Identify which cell holds the provided text, then report its (X, Y) central coordinate. 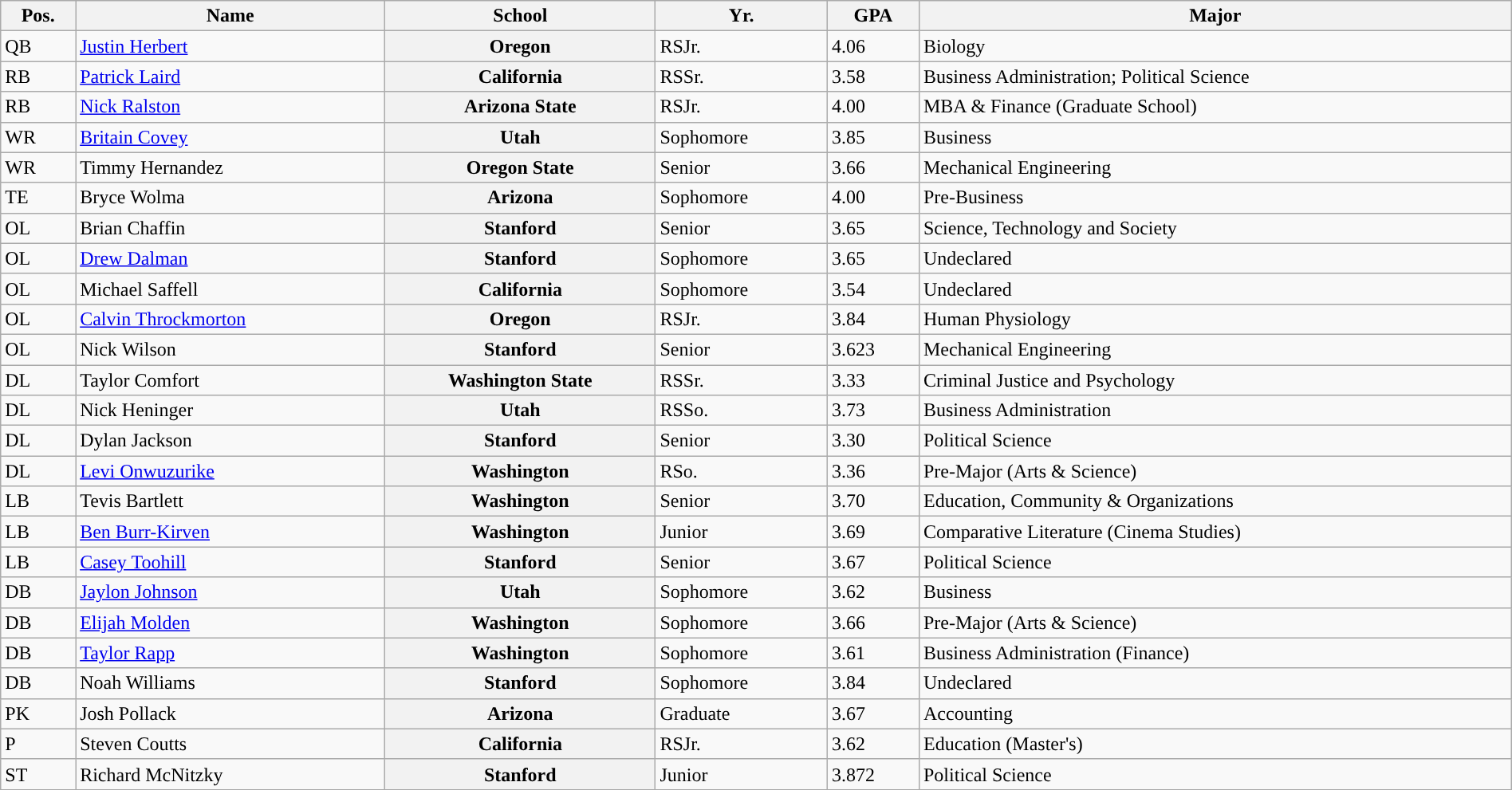
Noah Williams (230, 683)
Business Administration; Political Science (1215, 77)
Michael Saffell (230, 289)
Accounting (1215, 713)
P (38, 744)
Yr. (742, 16)
Richard McNitzky (230, 774)
3.30 (872, 441)
3.73 (872, 411)
GPA (872, 16)
ST (38, 774)
Business Administration (1215, 411)
Levi Onwuzurike (230, 471)
3.623 (872, 349)
RSSo. (742, 411)
Education, Community & Organizations (1215, 501)
Nick Ralston (230, 107)
3.69 (872, 532)
Britain Covey (230, 137)
Human Physiology (1215, 319)
3.872 (872, 774)
RSo. (742, 471)
Nick Wilson (230, 349)
Justin Herbert (230, 46)
Taylor Rapp (230, 653)
3.54 (872, 289)
Bryce Wolma (230, 198)
3.70 (872, 501)
4.06 (872, 46)
Jaylon Johnson (230, 592)
Taylor Comfort (230, 380)
Calvin Throckmorton (230, 319)
Elijah Molden (230, 623)
3.36 (872, 471)
Pre-Business (1215, 198)
PK (38, 713)
3.58 (872, 77)
Patrick Laird (230, 77)
Biology (1215, 46)
TE (38, 198)
Comparative Literature (Cinema Studies) (1215, 532)
3.33 (872, 380)
Casey Toohill (230, 562)
QB (38, 46)
Graduate (742, 713)
Business Administration (Finance) (1215, 653)
Brian Chaffin (230, 228)
3.85 (872, 137)
Name (230, 16)
MBA & Finance (Graduate School) (1215, 107)
Oregon State (520, 167)
Josh Pollack (230, 713)
Tevis Bartlett (230, 501)
Pos. (38, 16)
Criminal Justice and Psychology (1215, 380)
3.61 (872, 653)
Education (Master's) (1215, 744)
Arizona State (520, 107)
Drew Dalman (230, 258)
Timmy Hernandez (230, 167)
Science, Technology and Society (1215, 228)
Washington State (520, 380)
Ben Burr-Kirven (230, 532)
Nick Heninger (230, 411)
Steven Coutts (230, 744)
School (520, 16)
Dylan Jackson (230, 441)
Major (1215, 16)
